Identify which cell holds the provided text, then report its [x, y] central coordinate. 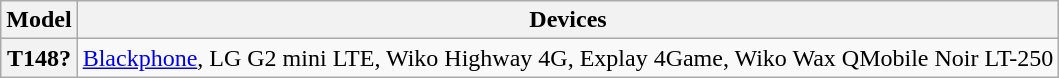
T148? [39, 58]
Blackphone, LG G2 mini LTE, Wiko Highway 4G, Explay 4Game, Wiko Wax QMobile Noir LT-250 [568, 58]
Model [39, 20]
Devices [568, 20]
